Search for the cell housing the specified text and yield its [x, y] center coordinate. 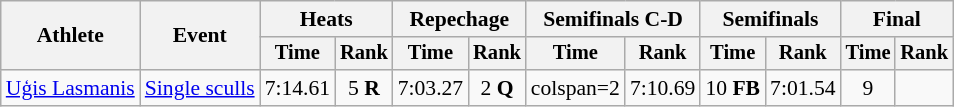
7:03.27 [430, 88]
Semifinals C-D [614, 19]
7:14.61 [298, 88]
Single sculls [200, 88]
Event [200, 36]
Semifinals [770, 19]
colspan=2 [576, 88]
9 [868, 88]
7:01.54 [802, 88]
Repechage [460, 19]
7:10.69 [662, 88]
Uģis Lasmanis [70, 88]
5 R [364, 88]
Final [897, 19]
2 Q [497, 88]
Athlete [70, 36]
Heats [326, 19]
10 FB [732, 88]
